Identify which cell holds the provided text, then report its (X, Y) central coordinate. 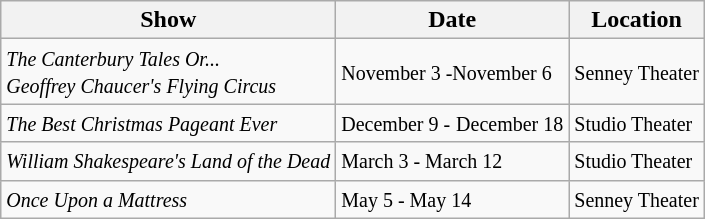
Location (637, 20)
The Canterbury Tales Or...Geoffrey Chaucer's Flying Circus (168, 72)
November 3 -November 6 (452, 72)
Date (452, 20)
The Best Christmas Pageant Ever (168, 123)
Show (168, 20)
May 5 - May 14 (452, 199)
William Shakespeare's Land of the Dead (168, 161)
December 9 - December 18 (452, 123)
Once Upon a Mattress (168, 199)
March 3 - March 12 (452, 161)
